Return [x, y] of the center of cell containing provided text 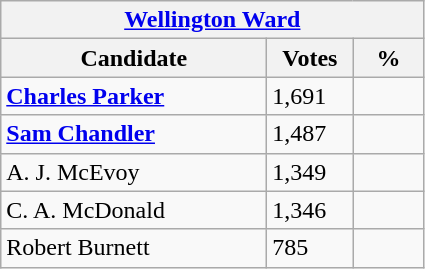
Candidate [134, 58]
C. A. McDonald [134, 210]
Wellington Ward [212, 20]
1,346 [310, 210]
785 [310, 248]
1,349 [310, 172]
1,487 [310, 134]
Charles Parker [134, 96]
% [388, 58]
Robert Burnett [134, 248]
A. J. McEvoy [134, 172]
1,691 [310, 96]
Votes [310, 58]
Sam Chandler [134, 134]
